Return the (x, y) coordinate for the center point of the cell that contains the specified text.  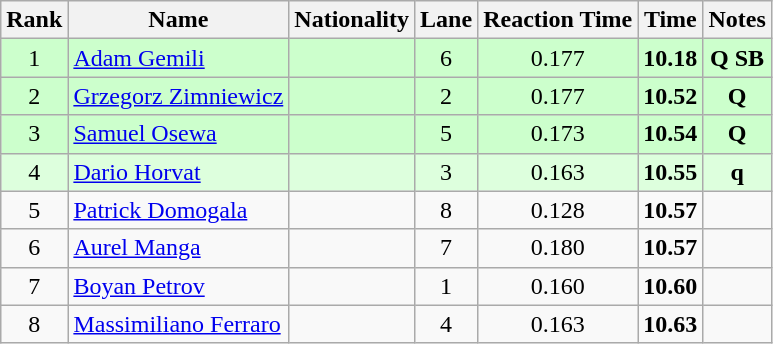
10.63 (670, 324)
Q SB (737, 58)
Samuel Osewa (178, 134)
10.60 (670, 286)
0.128 (558, 210)
Reaction Time (558, 20)
Rank (34, 20)
Lane (446, 20)
Grzegorz Zimniewicz (178, 96)
q (737, 172)
Name (178, 20)
Adam Gemili (178, 58)
Notes (737, 20)
Nationality (352, 20)
Massimiliano Ferraro (178, 324)
Time (670, 20)
0.173 (558, 134)
10.54 (670, 134)
Patrick Domogala (178, 210)
0.160 (558, 286)
10.55 (670, 172)
Boyan Petrov (178, 286)
0.180 (558, 248)
Aurel Manga (178, 248)
10.52 (670, 96)
Dario Horvat (178, 172)
10.18 (670, 58)
